Output the [x, y] coordinate of the center of the cell containing the given text.  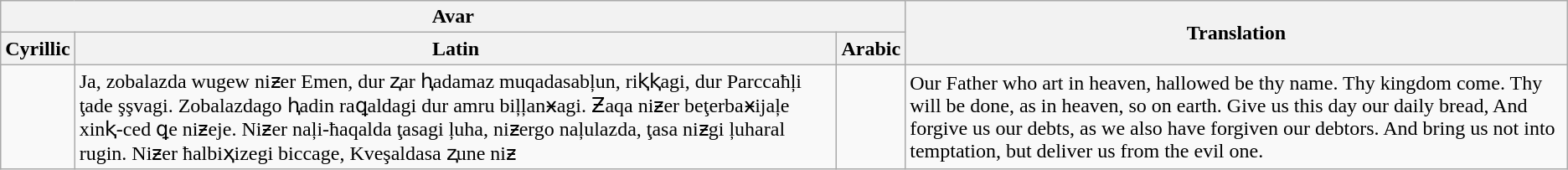
Avar [453, 17]
Cyrillic [38, 49]
Arabic [871, 49]
Translation [1236, 33]
Latin [456, 49]
